Identify which cell holds the provided text, then report its [x, y] central coordinate. 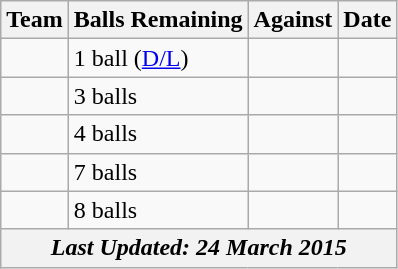
Against [293, 20]
Team [35, 20]
4 balls [158, 134]
Balls Remaining [158, 20]
8 balls [158, 210]
Last Updated: 24 March 2015 [199, 248]
7 balls [158, 172]
1 ball (D/L) [158, 58]
3 balls [158, 96]
Date [368, 20]
